For the text-containing cell, return its midpoint in [x, y] coordinate format. 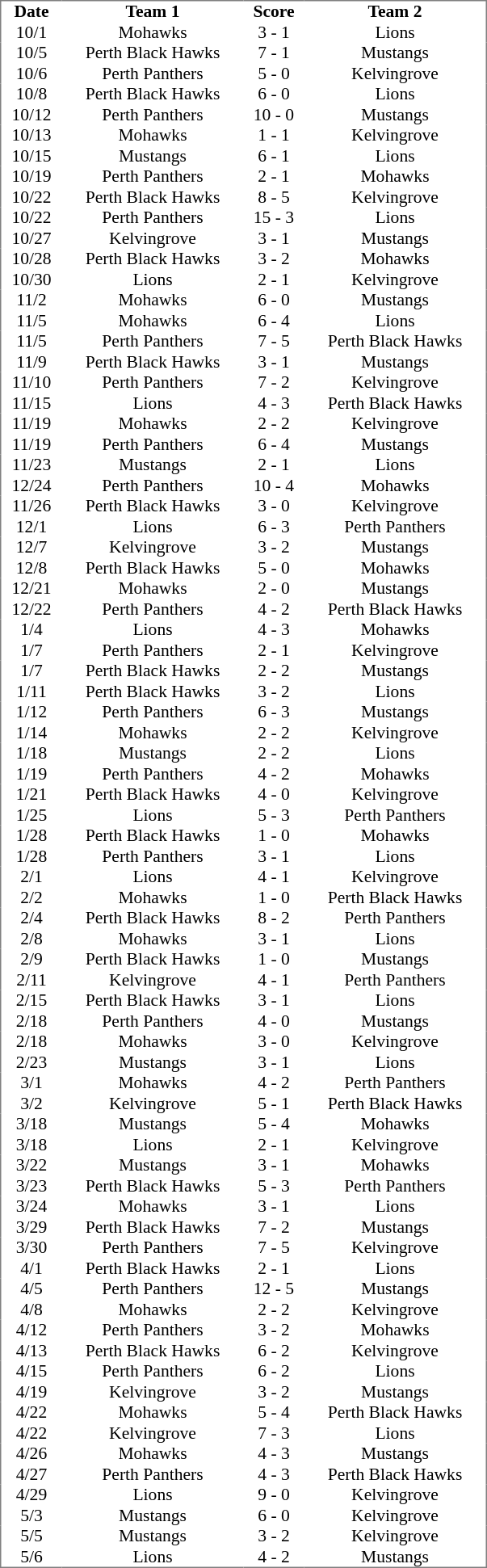
10/1 [31, 32]
2/9 [31, 959]
3/24 [31, 1206]
10/19 [31, 177]
10/15 [31, 156]
3/29 [31, 1227]
11/10 [31, 382]
Team 1 [152, 11]
4/1 [31, 1268]
12 - 5 [275, 1288]
2/1 [31, 876]
1/4 [31, 629]
2/4 [31, 919]
10/27 [31, 238]
10/5 [31, 53]
2/8 [31, 939]
11/26 [31, 507]
4/13 [31, 1351]
3/30 [31, 1248]
4/26 [31, 1453]
15 - 3 [275, 217]
5 - 1 [275, 1103]
3/2 [31, 1103]
4/29 [31, 1495]
4/27 [31, 1474]
4/19 [31, 1392]
5/3 [31, 1515]
4/15 [31, 1371]
11/15 [31, 403]
1/14 [31, 733]
5/6 [31, 1557]
11/2 [31, 300]
9 - 0 [275, 1495]
12/22 [31, 609]
12/21 [31, 589]
10/6 [31, 74]
2/15 [31, 1001]
10 - 4 [275, 486]
1 - 1 [275, 135]
1/11 [31, 692]
6 - 1 [275, 156]
10 - 0 [275, 115]
7 - 3 [275, 1433]
11/23 [31, 465]
3/23 [31, 1186]
1/19 [31, 774]
1/25 [31, 815]
10/28 [31, 259]
Team 2 [395, 11]
8 - 5 [275, 197]
3/22 [31, 1166]
3/1 [31, 1083]
Date [31, 11]
7 - 1 [275, 53]
4/12 [31, 1330]
10/30 [31, 280]
2/11 [31, 980]
1/12 [31, 712]
10/8 [31, 95]
12/7 [31, 547]
10/13 [31, 135]
8 - 2 [275, 919]
12/8 [31, 568]
4/8 [31, 1309]
2 - 0 [275, 589]
Score [275, 11]
12/1 [31, 527]
4/5 [31, 1288]
2/23 [31, 1062]
2/2 [31, 898]
1/18 [31, 754]
10/12 [31, 115]
11/9 [31, 362]
5/5 [31, 1536]
1/21 [31, 794]
12/24 [31, 486]
